Scan for the cell matching the given text and deliver its [X, Y] coordinate at center. 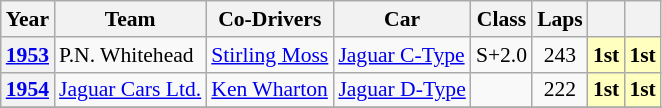
Co-Drivers [270, 19]
Class [502, 19]
1954 [28, 90]
Team [130, 19]
Ken Wharton [270, 90]
Laps [560, 19]
Jaguar Cars Ltd. [130, 90]
Year [28, 19]
S+2.0 [502, 55]
222 [560, 90]
Stirling Moss [270, 55]
P.N. Whitehead [130, 55]
243 [560, 55]
Jaguar C-Type [402, 55]
Jaguar D-Type [402, 90]
Car [402, 19]
1953 [28, 55]
